Search for the cell housing the specified text and yield its (X, Y) center coordinate. 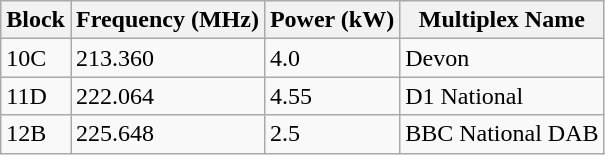
222.064 (167, 96)
11D (36, 96)
12B (36, 134)
Multiplex Name (502, 20)
BBC National DAB (502, 134)
213.360 (167, 58)
2.5 (332, 134)
4.55 (332, 96)
10C (36, 58)
Power (kW) (332, 20)
D1 National (502, 96)
4.0 (332, 58)
Block (36, 20)
Devon (502, 58)
225.648 (167, 134)
Frequency (MHz) (167, 20)
